Provide the [X, Y] coordinate of the cell's center where the given text is located.  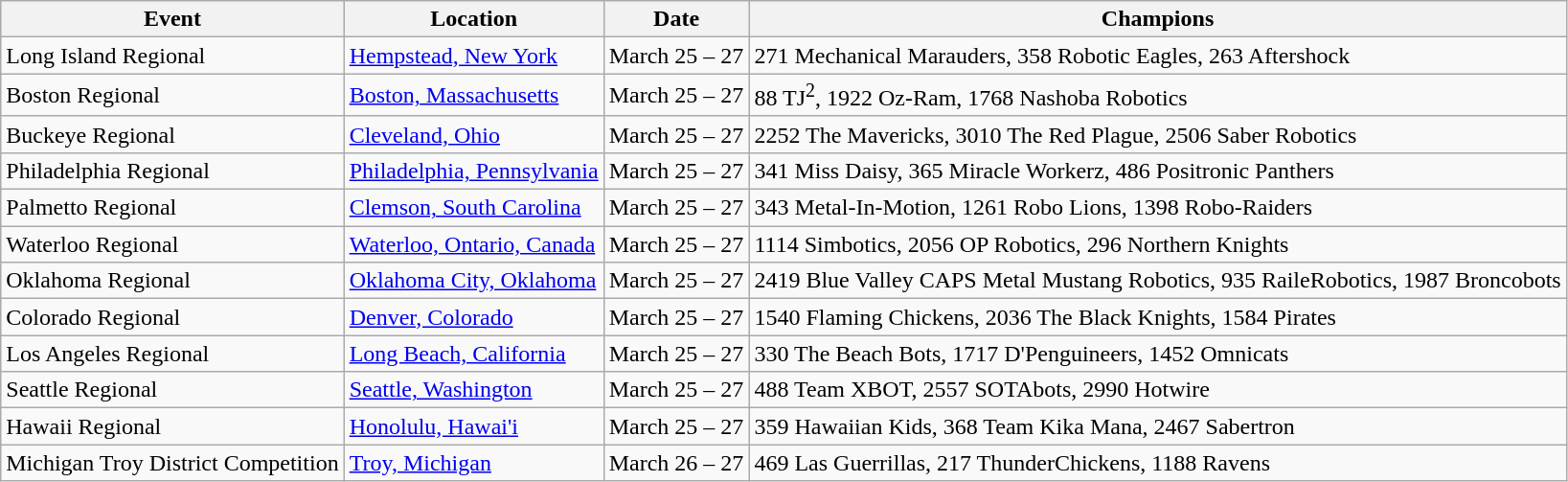
330 The Beach Bots, 1717 D'Penguineers, 1452 Omnicats [1157, 354]
Champions [1157, 19]
Buckeye Regional [172, 134]
271 Mechanical Marauders, 358 Robotic Eagles, 263 Aftershock [1157, 56]
Colorado Regional [172, 317]
2252 The Mavericks, 3010 The Red Plague, 2506 Saber Robotics [1157, 134]
469 Las Guerrillas, 217 ThunderChickens, 1188 Ravens [1157, 463]
2419 Blue Valley CAPS Metal Mustang Robotics, 935 RaileRobotics, 1987 Broncobots [1157, 281]
Hawaii Regional [172, 426]
Boston Regional [172, 96]
Seattle, Washington [473, 390]
Long Island Regional [172, 56]
Troy, Michigan [473, 463]
Clemson, South Carolina [473, 208]
Waterloo, Ontario, Canada [473, 244]
Philadelphia, Pennsylvania [473, 171]
343 Metal-In-Motion, 1261 Robo Lions, 1398 Robo-Raiders [1157, 208]
1114 Simbotics, 2056 OP Robotics, 296 Northern Knights [1157, 244]
Boston, Massachusetts [473, 96]
Cleveland, Ohio [473, 134]
Oklahoma City, Oklahoma [473, 281]
Long Beach, California [473, 354]
Location [473, 19]
Event [172, 19]
Honolulu, Hawai'i [473, 426]
341 Miss Daisy, 365 Miracle Workerz, 486 Positronic Panthers [1157, 171]
359 Hawaiian Kids, 368 Team Kika Mana, 2467 Sabertron [1157, 426]
Oklahoma Regional [172, 281]
Hempstead, New York [473, 56]
488 Team XBOT, 2557 SOTAbots, 2990 Hotwire [1157, 390]
Denver, Colorado [473, 317]
Palmetto Regional [172, 208]
March 26 – 27 [676, 463]
Waterloo Regional [172, 244]
Seattle Regional [172, 390]
Michigan Troy District Competition [172, 463]
88 TJ2, 1922 Oz-Ram, 1768 Nashoba Robotics [1157, 96]
Los Angeles Regional [172, 354]
Philadelphia Regional [172, 171]
Date [676, 19]
1540 Flaming Chickens, 2036 The Black Knights, 1584 Pirates [1157, 317]
